Search for the cell housing the specified text and yield its [x, y] center coordinate. 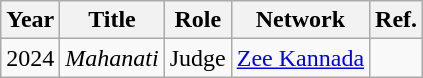
Year [30, 20]
Zee Kannada [300, 58]
Ref. [396, 20]
Network [300, 20]
Role [198, 20]
Mahanati [112, 58]
Judge [198, 58]
Title [112, 20]
2024 [30, 58]
